Return the [x, y] coordinate for the center point of the cell that contains the specified text.  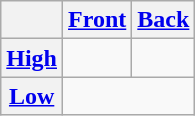
High [32, 58]
Front [98, 20]
Low [32, 96]
Back [164, 20]
